Identify which cell holds the provided text, then report its [x, y] central coordinate. 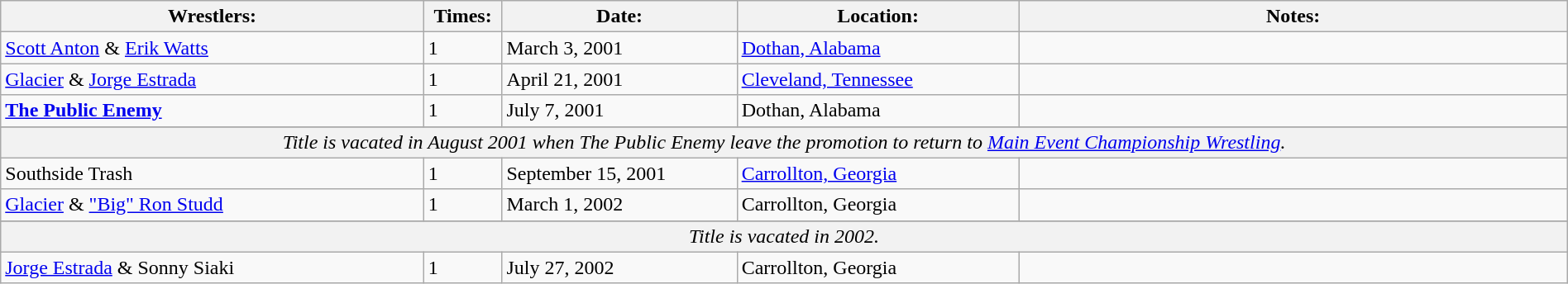
March 3, 2001 [619, 48]
Wrestlers: [213, 17]
July 7, 2001 [619, 111]
Scott Anton & Erik Watts [213, 48]
March 1, 2002 [619, 205]
Cleveland, Tennessee [878, 79]
The Public Enemy [213, 111]
Title is vacated in 2002. [784, 236]
Title is vacated in August 2001 when The Public Enemy leave the promotion to return to Main Event Championship Wrestling. [784, 142]
Glacier & Jorge Estrada [213, 79]
Times: [463, 17]
Date: [619, 17]
Location: [878, 17]
Glacier & "Big" Ron Studd [213, 205]
April 21, 2001 [619, 79]
Jorge Estrada & Sonny Siaki [213, 267]
Notes: [1293, 17]
July 27, 2002 [619, 267]
September 15, 2001 [619, 173]
Southside Trash [213, 173]
